Scan for the cell matching the given text and deliver its [X, Y] coordinate at center. 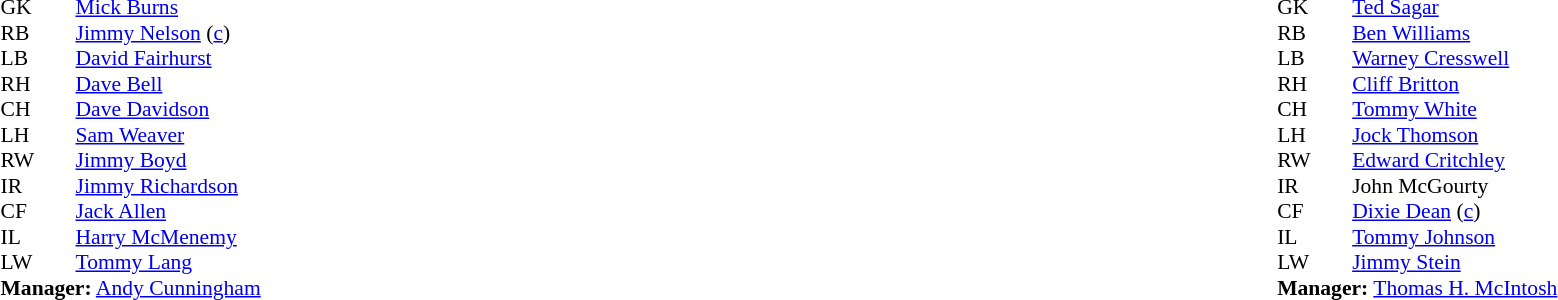
Jimmy Richardson [168, 186]
Edward Critchley [1454, 161]
Dave Davidson [168, 109]
Sam Weaver [168, 135]
Tommy Johnson [1454, 237]
Jimmy Boyd [168, 161]
Dave Bell [168, 84]
Warney Cresswell [1454, 59]
Tommy Lang [168, 263]
David Fairhurst [168, 59]
Ben Williams [1454, 33]
Jimmy Nelson (c) [168, 33]
Jack Allen [168, 211]
John McGourty [1454, 186]
Cliff Britton [1454, 84]
Jock Thomson [1454, 135]
Harry McMenemy [168, 237]
Jimmy Stein [1454, 263]
Dixie Dean (c) [1454, 211]
Tommy White [1454, 109]
